Identify which cell holds the provided text, then report its (x, y) central coordinate. 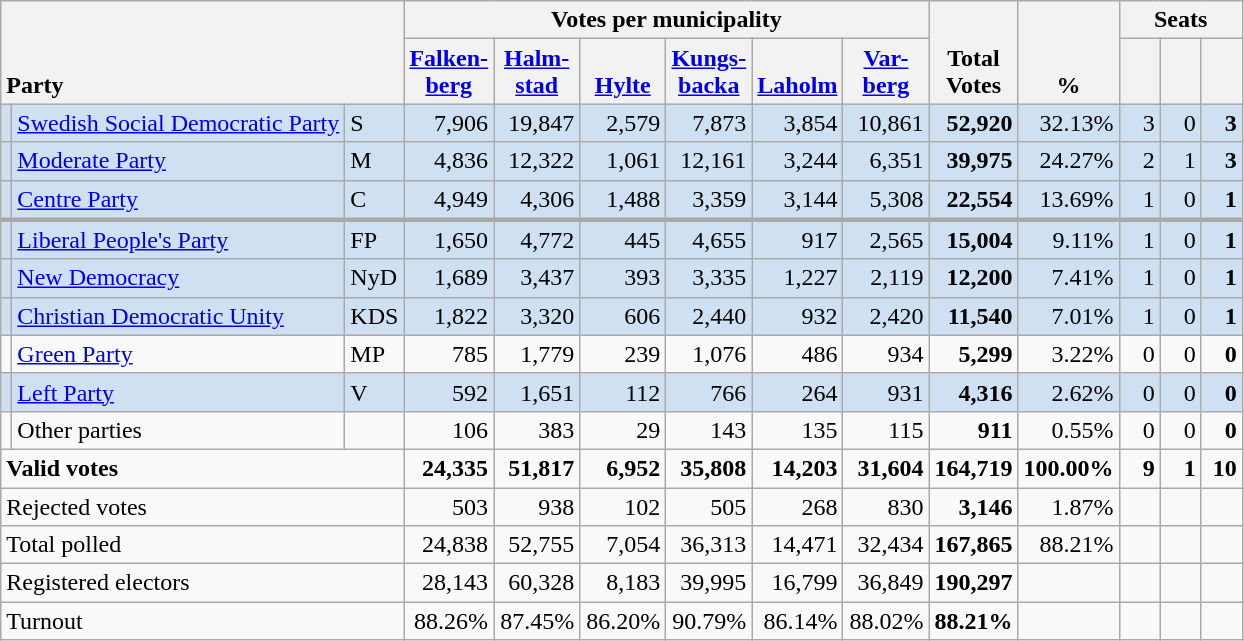
12,161 (709, 161)
M (374, 161)
3.22% (1068, 354)
MP (374, 354)
Party (202, 52)
S (374, 123)
Hylte (623, 72)
917 (798, 240)
2,440 (709, 316)
383 (537, 430)
2,579 (623, 123)
Moderate Party (178, 161)
Other parties (178, 430)
3,144 (798, 200)
52,920 (974, 123)
16,799 (798, 583)
1.87% (1068, 507)
86.20% (623, 621)
Liberal People's Party (178, 240)
164,719 (974, 468)
60,328 (537, 583)
Seats (1180, 20)
90.79% (709, 621)
32,434 (886, 545)
36,313 (709, 545)
36,849 (886, 583)
4,949 (449, 200)
14,471 (798, 545)
9 (1140, 468)
Total polled (202, 545)
87.45% (537, 621)
12,322 (537, 161)
264 (798, 392)
KDS (374, 316)
7,906 (449, 123)
2,119 (886, 278)
3,244 (798, 161)
28,143 (449, 583)
FP (374, 240)
Kungs- backa (709, 72)
934 (886, 354)
11,540 (974, 316)
100.00% (1068, 468)
766 (709, 392)
190,297 (974, 583)
Centre Party (178, 200)
14,203 (798, 468)
Halm- stad (537, 72)
Registered electors (202, 583)
143 (709, 430)
% (1068, 52)
88.26% (449, 621)
2.62% (1068, 392)
4,316 (974, 392)
592 (449, 392)
7,873 (709, 123)
102 (623, 507)
6,952 (623, 468)
22,554 (974, 200)
29 (623, 430)
39,975 (974, 161)
932 (798, 316)
606 (623, 316)
2 (1140, 161)
938 (537, 507)
Green Party (178, 354)
1,650 (449, 240)
393 (623, 278)
505 (709, 507)
7.41% (1068, 278)
Left Party (178, 392)
52,755 (537, 545)
0.55% (1068, 430)
19,847 (537, 123)
4,306 (537, 200)
4,836 (449, 161)
Turnout (202, 621)
32.13% (1068, 123)
39,995 (709, 583)
15,004 (974, 240)
V (374, 392)
88.02% (886, 621)
3,335 (709, 278)
2,565 (886, 240)
106 (449, 430)
1,227 (798, 278)
8,183 (623, 583)
4,772 (537, 240)
3,359 (709, 200)
7,054 (623, 545)
51,817 (537, 468)
239 (623, 354)
2,420 (886, 316)
830 (886, 507)
1,822 (449, 316)
268 (798, 507)
24,335 (449, 468)
6,351 (886, 161)
7.01% (1068, 316)
3,854 (798, 123)
1,488 (623, 200)
1,689 (449, 278)
3,437 (537, 278)
931 (886, 392)
NyD (374, 278)
Laholm (798, 72)
3,146 (974, 507)
Valid votes (202, 468)
35,808 (709, 468)
Var- berg (886, 72)
445 (623, 240)
86.14% (798, 621)
Christian Democratic Unity (178, 316)
911 (974, 430)
5,299 (974, 354)
New Democracy (178, 278)
24.27% (1068, 161)
5,308 (886, 200)
Total Votes (974, 52)
167,865 (974, 545)
1,061 (623, 161)
4,655 (709, 240)
112 (623, 392)
Votes per municipality (666, 20)
3,320 (537, 316)
Rejected votes (202, 507)
115 (886, 430)
Falken- berg (449, 72)
13.69% (1068, 200)
C (374, 200)
Swedish Social Democratic Party (178, 123)
1,779 (537, 354)
785 (449, 354)
1,076 (709, 354)
1,651 (537, 392)
10,861 (886, 123)
135 (798, 430)
486 (798, 354)
31,604 (886, 468)
503 (449, 507)
24,838 (449, 545)
9.11% (1068, 240)
10 (1222, 468)
12,200 (974, 278)
